Return the (x, y) coordinate for the center point of the cell that contains the specified text.  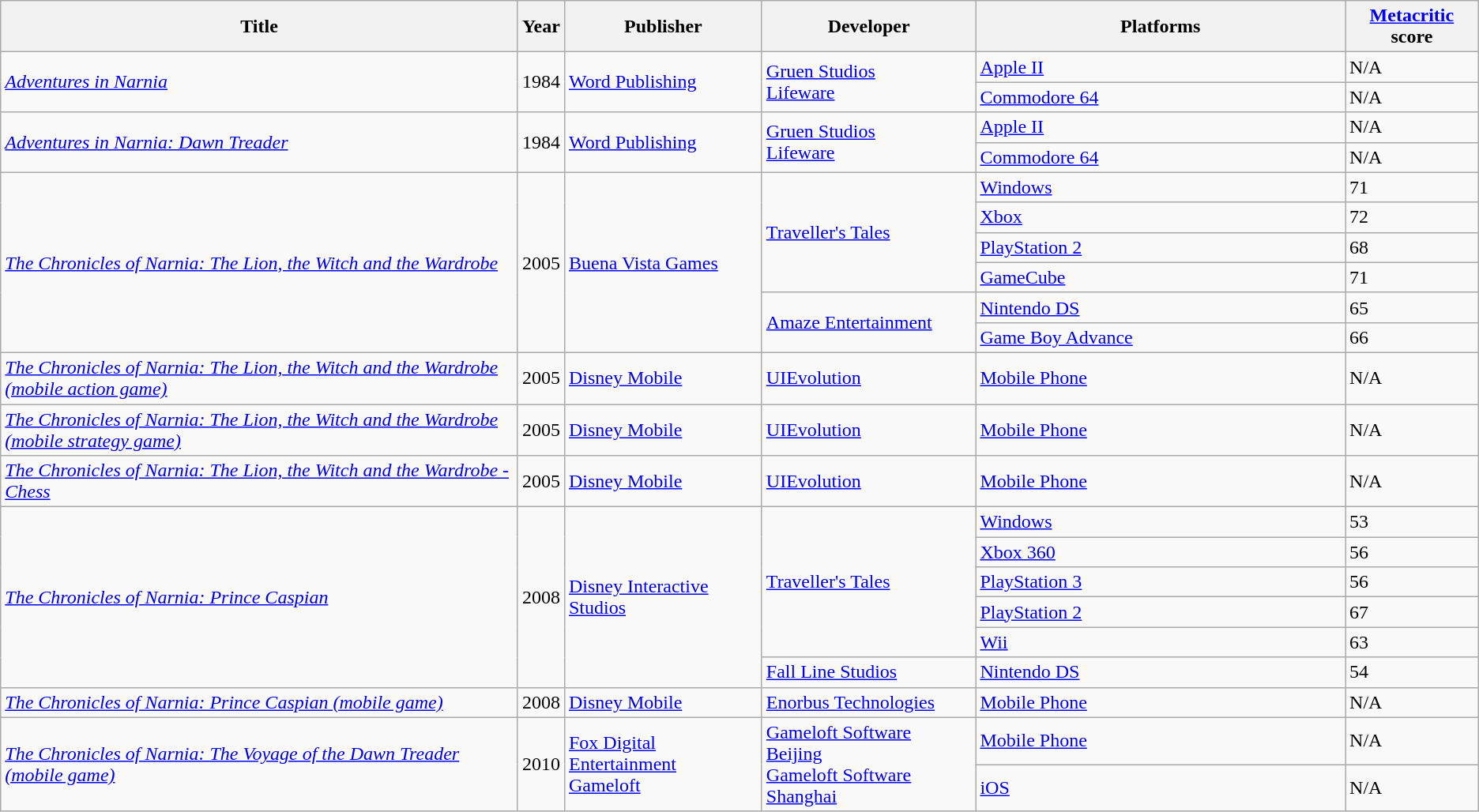
Year (540, 27)
Developer (869, 27)
Title (259, 27)
PlayStation 3 (1161, 582)
66 (1413, 337)
Game Boy Advance (1161, 337)
The Chronicles of Narnia: Prince Caspian (259, 597)
Adventures in Narnia: Dawn Treader (259, 142)
The Chronicles of Narnia: The Lion, the Witch and the Wardrobe (mobile action game) (259, 378)
Platforms (1161, 27)
67 (1413, 612)
Publisher (663, 27)
Wii (1161, 642)
65 (1413, 307)
Xbox 360 (1161, 552)
iOS (1161, 788)
The Chronicles of Narnia: The Lion, the Witch and the Wardrobe (259, 262)
68 (1413, 247)
Buena Vista Games (663, 262)
53 (1413, 522)
GameCube (1161, 277)
Disney Interactive Studios (663, 597)
Amaze Entertainment (869, 322)
The Chronicles of Narnia: Prince Caspian (mobile game) (259, 702)
Xbox (1161, 217)
72 (1413, 217)
63 (1413, 642)
The Chronicles of Narnia: The Lion, the Witch and the Wardrobe (mobile strategy game) (259, 430)
2010 (540, 765)
Gameloft Software BeijingGameloft Software Shanghai (869, 765)
The Chronicles of Narnia: The Voyage of the Dawn Treader (mobile game) (259, 765)
Metacritic score (1413, 27)
Adventures in Narnia (259, 82)
The Chronicles of Narnia: The Lion, the Witch and the Wardrobe - Chess (259, 482)
Fox Digital EntertainmentGameloft (663, 765)
54 (1413, 672)
Enorbus Technologies (869, 702)
Fall Line Studios (869, 672)
